Return [x, y] of the center of cell containing provided text 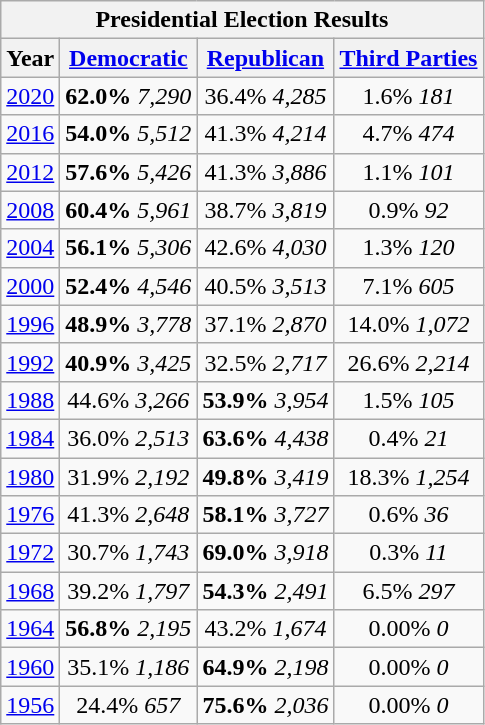
40.9% 3,425 [128, 362]
36.0% 2,513 [128, 438]
37.1% 2,870 [266, 324]
Third Parties [408, 58]
54.0% 5,512 [128, 134]
Democratic [128, 58]
1976 [30, 515]
1.6% 181 [408, 96]
35.1% 1,186 [128, 667]
30.7% 1,743 [128, 553]
1996 [30, 324]
56.1% 5,306 [128, 248]
63.6% 4,438 [266, 438]
41.3% 3,886 [266, 172]
14.0% 1,072 [408, 324]
1.3% 120 [408, 248]
1968 [30, 591]
1972 [30, 553]
1964 [30, 629]
2000 [30, 286]
1980 [30, 477]
53.9% 3,954 [266, 400]
52.4% 4,546 [128, 286]
36.4% 4,285 [266, 96]
57.6% 5,426 [128, 172]
1988 [30, 400]
7.1% 605 [408, 286]
0.9% 92 [408, 210]
62.0% 7,290 [128, 96]
2012 [30, 172]
58.1% 3,727 [266, 515]
2020 [30, 96]
0.4% 21 [408, 438]
75.6% 2,036 [266, 705]
41.3% 2,648 [128, 515]
1956 [30, 705]
38.7% 3,819 [266, 210]
40.5% 3,513 [266, 286]
41.3% 4,214 [266, 134]
26.6% 2,214 [408, 362]
24.4% 657 [128, 705]
44.6% 3,266 [128, 400]
49.8% 3,419 [266, 477]
1992 [30, 362]
Presidential Election Results [242, 20]
60.4% 5,961 [128, 210]
48.9% 3,778 [128, 324]
0.3% 11 [408, 553]
2004 [30, 248]
54.3% 2,491 [266, 591]
32.5% 2,717 [266, 362]
2016 [30, 134]
43.2% 1,674 [266, 629]
2008 [30, 210]
18.3% 1,254 [408, 477]
1.5% 105 [408, 400]
6.5% 297 [408, 591]
1984 [30, 438]
1960 [30, 667]
1.1% 101 [408, 172]
31.9% 2,192 [128, 477]
Republican [266, 58]
0.6% 36 [408, 515]
69.0% 3,918 [266, 553]
56.8% 2,195 [128, 629]
4.7% 474 [408, 134]
Year [30, 58]
39.2% 1,797 [128, 591]
64.9% 2,198 [266, 667]
42.6% 4,030 [266, 248]
